Provide the [X, Y] coordinate of the cell's center where the given text is located.  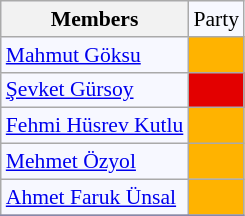
Şevket Gürsoy [95, 90]
Fehmi Hüsrev Kutlu [95, 126]
Party [216, 19]
Mahmut Göksu [95, 55]
Mehmet Özyol [95, 162]
Members [95, 19]
Ahmet Faruk Ünsal [95, 197]
